Extract the (X, Y) coordinate from the center of the cell holding the provided text.  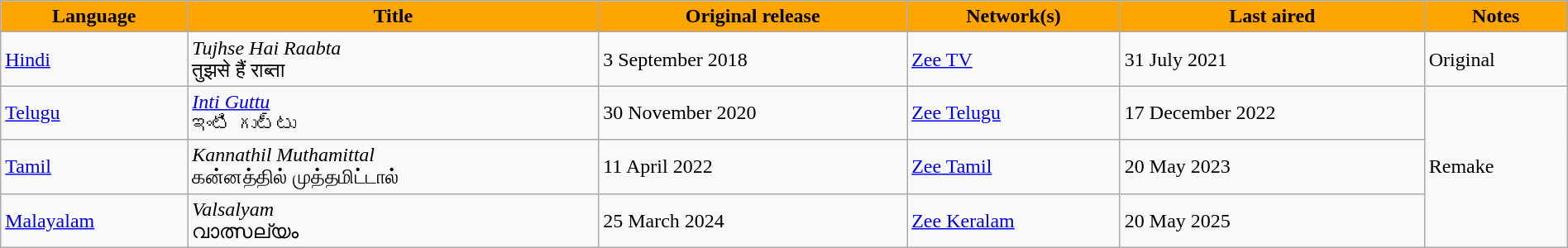
Last aired (1272, 17)
Tamil (94, 167)
Tujhse Hai Raabta तुझसे हैं राब्ता (394, 60)
3 September 2018 (753, 60)
Title (394, 17)
Network(s) (1014, 17)
Remake (1495, 167)
25 March 2024 (753, 220)
20 May 2025 (1272, 220)
Zee Tamil (1014, 167)
31 July 2021 (1272, 60)
30 November 2020 (753, 112)
20 May 2023 (1272, 167)
17 December 2022 (1272, 112)
Malayalam (94, 220)
Zee Telugu (1014, 112)
Zee TV (1014, 60)
11 April 2022 (753, 167)
Hindi (94, 60)
Original release (753, 17)
Inti Guttu ఇంటి గుట్టు (394, 112)
Valsalyam വാത്സല്യം (394, 220)
Kannathil Muthamittal கன்னத்தில் முத்தமிட்டால் (394, 167)
Language (94, 17)
Zee Keralam (1014, 220)
Notes (1495, 17)
Original (1495, 60)
Telugu (94, 112)
